Find where the given text appears and provide that cell's center as (X, Y) coordinate. 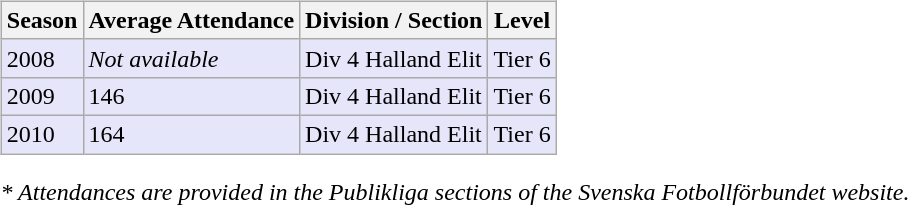
164 (192, 134)
2009 (42, 96)
Level (522, 20)
Division / Section (394, 20)
Not available (192, 58)
146 (192, 96)
Season (42, 20)
Average Attendance (192, 20)
2008 (42, 58)
2010 (42, 134)
